Extract the [X, Y] coordinate from the center of the cell holding the provided text.  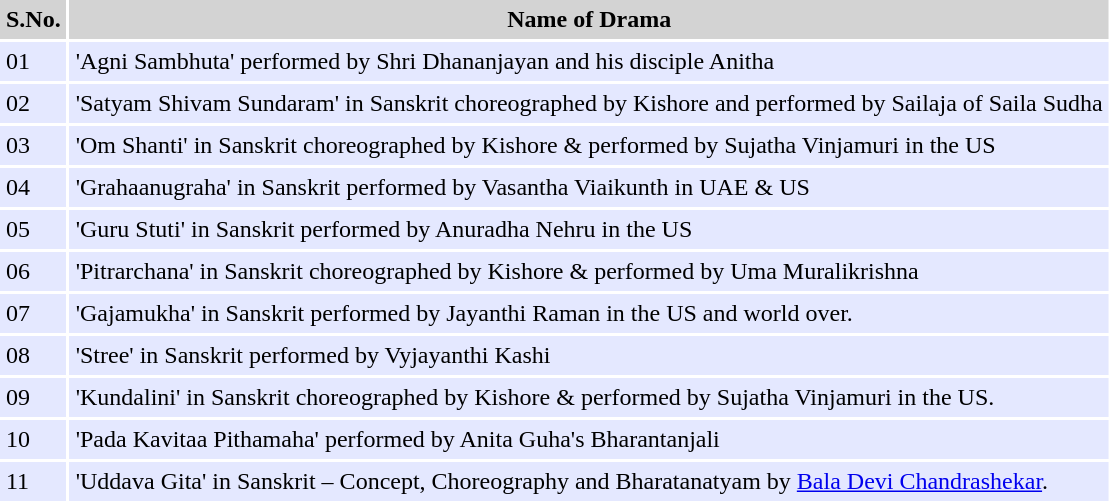
03 [34, 146]
09 [34, 398]
'Om Shanti' in Sanskrit choreographed by Kishore & performed by Sujatha Vinjamuri in the US [590, 146]
06 [34, 272]
'Guru Stuti' in Sanskrit performed by Anuradha Nehru in the US [590, 230]
'Uddava Gita' in Sanskrit – Concept, Choreography and Bharatanatyam by Bala Devi Chandrashekar. [590, 482]
'Kundalini' in Sanskrit choreographed by Kishore & performed by Sujatha Vinjamuri in the US. [590, 398]
07 [34, 314]
'Agni Sambhuta' performed by Shri Dhananjayan and his disciple Anitha [590, 62]
'Pitrarchana' in Sanskrit choreographed by Kishore & performed by Uma Muralikrishna [590, 272]
'Satyam Shivam Sundaram' in Sanskrit choreographed by Kishore and performed by Sailaja of Saila Sudha [590, 104]
08 [34, 356]
01 [34, 62]
04 [34, 188]
'Pada Kavitaa Pithamaha' performed by Anita Guha's Bharantanjali [590, 440]
10 [34, 440]
S.No. [34, 20]
'Grahaanugraha' in Sanskrit performed by Vasantha Viaikunth in UAE & US [590, 188]
05 [34, 230]
11 [34, 482]
Name of Drama [590, 20]
'Stree' in Sanskrit performed by Vyjayanthi Kashi [590, 356]
02 [34, 104]
'Gajamukha' in Sanskrit performed by Jayanthi Raman in the US and world over. [590, 314]
